Find where the given text appears and provide that cell's center as [x, y] coordinate. 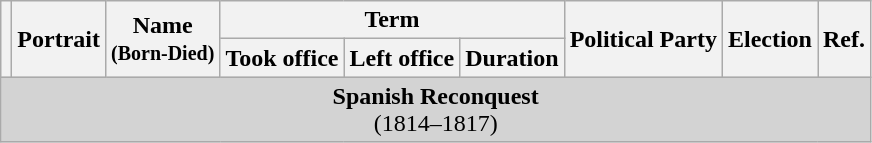
Duration [512, 58]
Election [770, 39]
Spanish Reconquest(1814–1817) [436, 110]
Left office [402, 58]
Ref. [844, 39]
Political Party [643, 39]
Portrait [59, 39]
Took office [282, 58]
Term [392, 20]
Name(Born-Died) [162, 39]
